Return the (x, y) coordinate for the center point of the cell that contains the specified text.  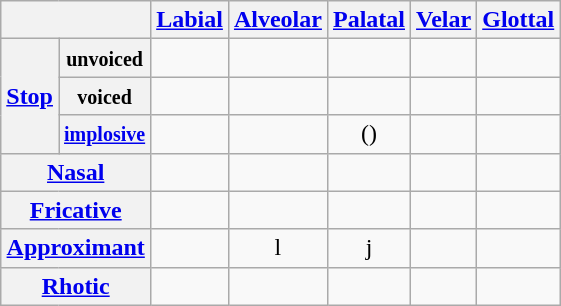
Stop (30, 96)
Velar (444, 20)
implosive (104, 134)
() (368, 134)
Glottal (518, 20)
l (278, 248)
Palatal (368, 20)
voiced (104, 96)
Nasal (76, 172)
Approximant (76, 248)
j (368, 248)
Alveolar (278, 20)
Labial (190, 20)
Rhotic (76, 286)
unvoiced (104, 58)
Fricative (76, 210)
